Return [X, Y] of the center of cell containing provided text 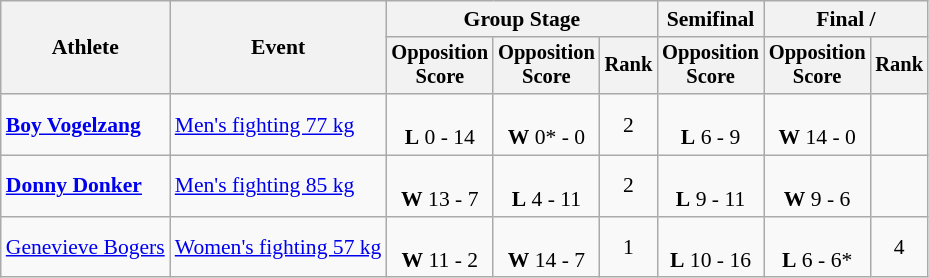
L 6 - 9 [710, 124]
W 11 - 2 [440, 248]
W 0* - 0 [546, 124]
L 6 - 6* [818, 248]
Group Stage [522, 19]
W 14 - 0 [818, 124]
L 10 - 16 [710, 248]
Men's fighting 77 kg [278, 124]
Women's fighting 57 kg [278, 248]
L 4 - 11 [546, 186]
Final / [846, 19]
Donny Donker [86, 186]
Men's fighting 85 kg [278, 186]
L 0 - 14 [440, 124]
W 14 - 7 [546, 248]
1 [629, 248]
Boy Vogelzang [86, 124]
W 13 - 7 [440, 186]
Event [278, 48]
Athlete [86, 48]
L 9 - 11 [710, 186]
Semifinal [710, 19]
4 [899, 248]
Genevieve Bogers [86, 248]
W 9 - 6 [818, 186]
